Identify which cell holds the provided text, then report its [x, y] central coordinate. 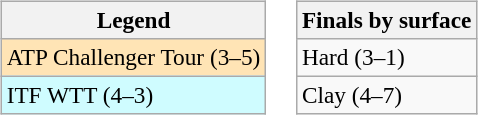
Clay (4–7) [387, 95]
Finals by surface [387, 20]
ATP Challenger Tour (3–5) [133, 57]
Legend [133, 20]
ITF WTT (4–3) [133, 95]
Hard (3–1) [387, 57]
